Return [X, Y] of the center of cell containing provided text 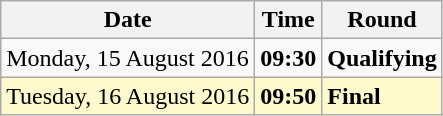
Time [288, 20]
Final [382, 96]
Date [128, 20]
Tuesday, 16 August 2016 [128, 96]
09:30 [288, 58]
Round [382, 20]
Qualifying [382, 58]
Monday, 15 August 2016 [128, 58]
09:50 [288, 96]
